Provide the [X, Y] coordinate of the cell's center where the given text is located.  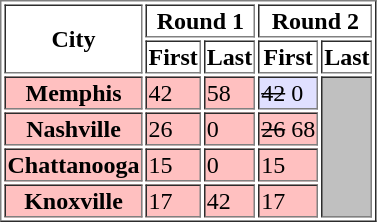
26 [174, 128]
26 68 [288, 128]
Nashville [73, 128]
Memphis [73, 92]
Round 2 [315, 20]
Chattanooga [73, 164]
42 0 [288, 92]
City [73, 38]
Round 1 [201, 20]
58 [230, 92]
Knoxville [73, 200]
